Return (x, y) of the center of cell containing provided text 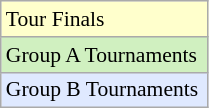
Group A Tournaments (104, 55)
Group B Tournaments (104, 90)
Tour Finals (104, 19)
